From the cell containing the given text, extract its center point as (X, Y) coordinate. 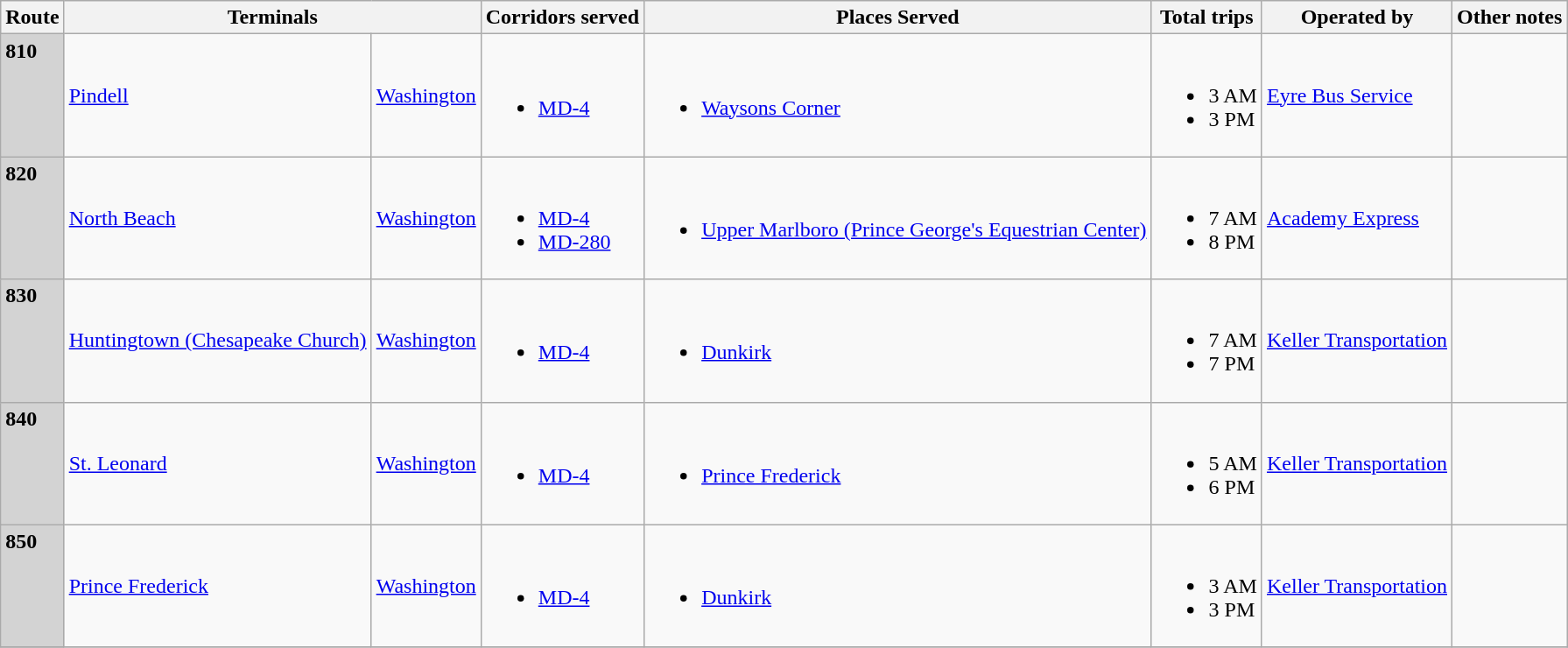
Total trips (1206, 18)
850 (32, 586)
St. Leonard (217, 463)
840 (32, 463)
820 (32, 218)
Terminals (272, 18)
Academy Express (1357, 218)
MD-4MD-280 (562, 218)
5 AM6 PM (1206, 463)
Huntingtown (Chesapeake Church) (217, 341)
Pindell (217, 95)
Eyre Bus Service (1357, 95)
810 (32, 95)
7 AM7 PM (1206, 341)
830 (32, 341)
Waysons Corner (898, 95)
7 AM8 PM (1206, 218)
Other notes (1509, 18)
Places Served (898, 18)
Operated by (1357, 18)
Route (32, 18)
North Beach (217, 218)
Upper Marlboro (Prince George's Equestrian Center) (898, 218)
Corridors served (562, 18)
